Output the (x, y) coordinate of the center of the cell containing the given text.  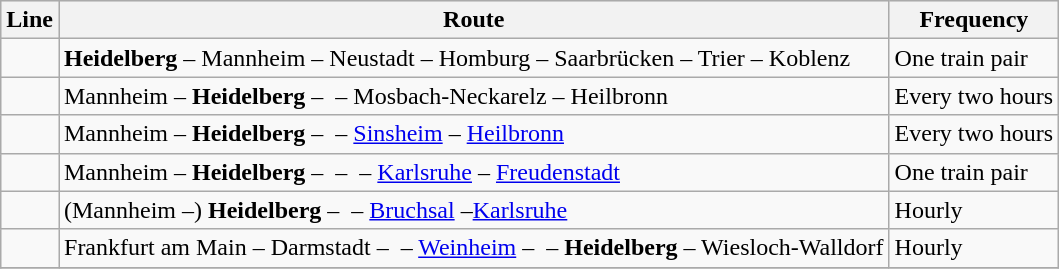
(Mannheim –) Heidelberg – – Bruchsal –Karlsruhe (474, 210)
Route (474, 20)
Frankfurt am Main – Darmstadt – – Weinheim – – Heidelberg – Wiesloch-Walldorf (474, 248)
Mannheim – Heidelberg – – Mosbach-Neckarelz – Heilbronn (474, 96)
Heidelberg – Mannheim – Neustadt – Homburg – Saarbrücken – Trier – Koblenz (474, 58)
Mannheim – Heidelberg – – Sinsheim – Heilbronn (474, 134)
Line (30, 20)
Mannheim – Heidelberg – – – Karlsruhe – Freudenstadt (474, 172)
Frequency (974, 20)
